Extract the [x, y] coordinate from the center of the cell holding the provided text.  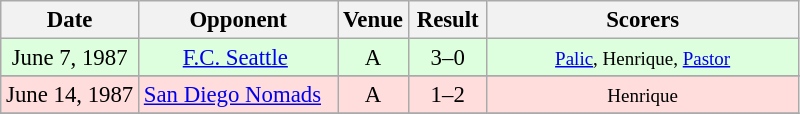
Opponent [238, 20]
June 7, 1987 [70, 58]
Scorers [642, 20]
Date [70, 20]
Result [448, 20]
Palic, Henrique, Pastor [642, 58]
Henrique [642, 95]
San Diego Nomads [238, 95]
F.C. Seattle [238, 58]
1–2 [448, 95]
3–0 [448, 58]
June 14, 1987 [70, 95]
Venue [374, 20]
